Provide the (x, y) coordinate of the cell's center where the given text is located.  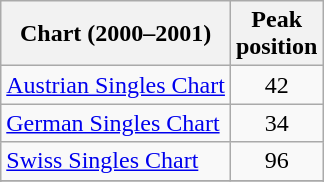
Austrian Singles Chart (116, 85)
Chart (2000–2001) (116, 34)
Peakposition (276, 34)
34 (276, 123)
German Singles Chart (116, 123)
96 (276, 161)
Swiss Singles Chart (116, 161)
42 (276, 85)
